From the cell containing the given text, extract its center point as (X, Y) coordinate. 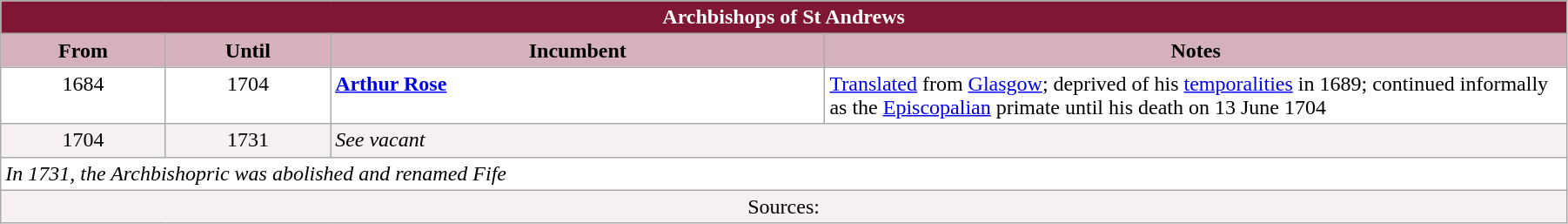
In 1731, the Archbishopric was abolished and renamed Fife (784, 173)
Until (247, 51)
Archbishops of St Andrews (784, 17)
See vacant (948, 140)
1731 (247, 140)
Translated from Glasgow; deprived of his temporalities in 1689; continued informally as the Episcopalian primate until his death on 13 June 1704 (1196, 96)
Incumbent (578, 51)
Arthur Rose (578, 96)
Sources: (784, 207)
1684 (84, 96)
Notes (1196, 51)
From (84, 51)
